Identify which cell holds the provided text, then report its (x, y) central coordinate. 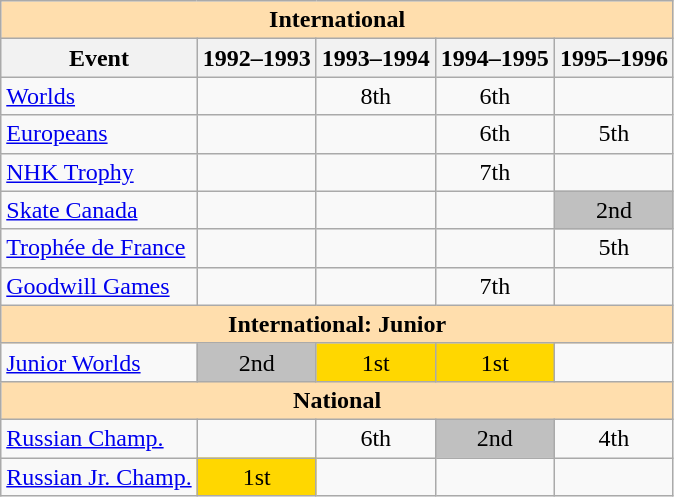
Europeans (99, 134)
1993–1994 (376, 58)
8th (376, 96)
Skate Canada (99, 210)
Goodwill Games (99, 286)
International (338, 20)
Worlds (99, 96)
1995–1996 (614, 58)
Event (99, 58)
Russian Champ. (99, 438)
International: Junior (338, 324)
1992–1993 (256, 58)
1994–1995 (494, 58)
Trophée de France (99, 248)
4th (614, 438)
Russian Jr. Champ. (99, 477)
NHK Trophy (99, 172)
Junior Worlds (99, 362)
National (338, 400)
